For the text-containing cell, return its midpoint in (X, Y) coordinate format. 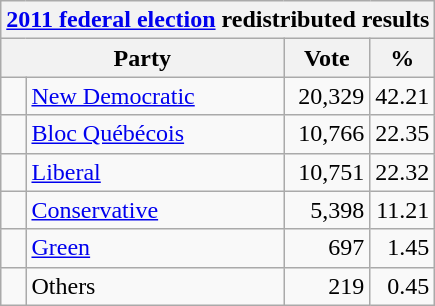
Vote (327, 58)
10,766 (327, 134)
Bloc Québécois (155, 134)
0.45 (402, 286)
20,329 (327, 96)
Party (142, 58)
22.32 (402, 172)
697 (327, 248)
2011 federal election redistributed results (218, 20)
Others (155, 286)
Green (155, 248)
Liberal (155, 172)
5,398 (327, 210)
Conservative (155, 210)
New Democratic (155, 96)
22.35 (402, 134)
11.21 (402, 210)
219 (327, 286)
10,751 (327, 172)
42.21 (402, 96)
% (402, 58)
1.45 (402, 248)
